Search for the cell housing the specified text and yield its (x, y) center coordinate. 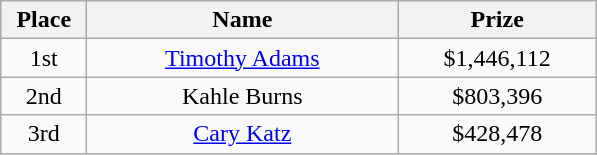
1st (44, 58)
Cary Katz (242, 134)
2nd (44, 96)
Place (44, 20)
$1,446,112 (498, 58)
$428,478 (498, 134)
3rd (44, 134)
Prize (498, 20)
Timothy Adams (242, 58)
Name (242, 20)
Kahle Burns (242, 96)
$803,396 (498, 96)
